Find where the given text appears and provide that cell's center as [x, y] coordinate. 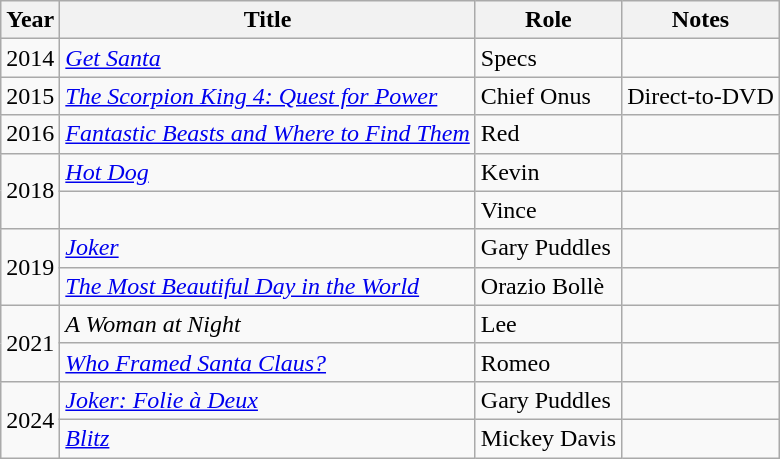
Kevin [548, 172]
2016 [30, 134]
Hot Dog [268, 172]
Title [268, 20]
Get Santa [268, 58]
Chief Onus [548, 96]
The Scorpion King 4: Quest for Power [268, 96]
Orazio Bollè [548, 286]
2018 [30, 191]
Mickey Davis [548, 438]
2019 [30, 267]
Vince [548, 210]
2014 [30, 58]
Lee [548, 324]
Direct-to-DVD [701, 96]
Romeo [548, 362]
Fantastic Beasts and Where to Find Them [268, 134]
A Woman at Night [268, 324]
Notes [701, 20]
2015 [30, 96]
Joker: Folie à Deux [268, 400]
Blitz [268, 438]
Joker [268, 248]
Year [30, 20]
Red [548, 134]
Specs [548, 58]
Role [548, 20]
2021 [30, 343]
2024 [30, 419]
Who Framed Santa Claus? [268, 362]
The Most Beautiful Day in the World [268, 286]
